Extract the (x, y) coordinate from the center of the cell holding the provided text.  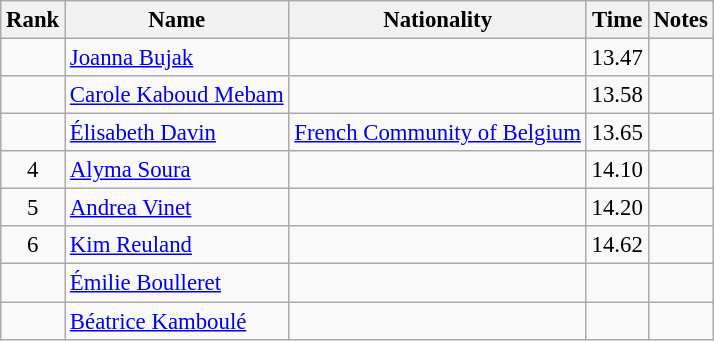
Joanna Bujak (177, 58)
14.20 (617, 208)
Andrea Vinet (177, 208)
Élisabeth Davin (177, 133)
French Community of Belgium (438, 133)
14.62 (617, 245)
Carole Kaboud Mebam (177, 95)
14.10 (617, 170)
Nationality (438, 20)
Béatrice Kamboulé (177, 321)
5 (33, 208)
4 (33, 170)
6 (33, 245)
Rank (33, 20)
13.65 (617, 133)
Kim Reuland (177, 245)
Time (617, 20)
13.58 (617, 95)
Name (177, 20)
Notes (680, 20)
Alyma Soura (177, 170)
13.47 (617, 58)
Émilie Boulleret (177, 283)
